Extract the [x, y] coordinate from the center of the cell holding the provided text.  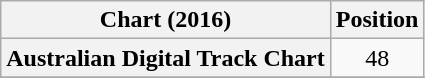
48 [377, 58]
Australian Digital Track Chart [166, 58]
Position [377, 20]
Chart (2016) [166, 20]
